Locate the cell with the specified text and output its (X, Y) center coordinate. 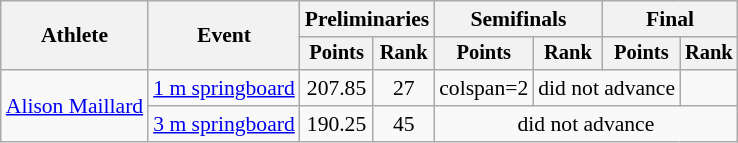
Final (670, 19)
Preliminaries (367, 19)
colspan=2 (484, 88)
207.85 (337, 88)
Athlete (74, 36)
45 (404, 124)
27 (404, 88)
Event (224, 36)
Semifinals (518, 19)
190.25 (337, 124)
3 m springboard (224, 124)
Alison Maillard (74, 106)
1 m springboard (224, 88)
